Search for the cell housing the specified text and yield its (X, Y) center coordinate. 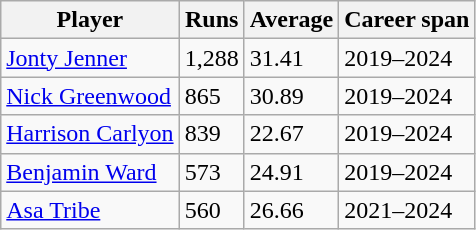
560 (212, 210)
24.91 (292, 172)
573 (212, 172)
Runs (212, 20)
Average (292, 20)
1,288 (212, 58)
839 (212, 134)
31.41 (292, 58)
Jonty Jenner (90, 58)
Career span (407, 20)
Harrison Carlyon (90, 134)
Asa Tribe (90, 210)
Benjamin Ward (90, 172)
30.89 (292, 96)
Nick Greenwood (90, 96)
26.66 (292, 210)
2021–2024 (407, 210)
Player (90, 20)
865 (212, 96)
22.67 (292, 134)
